Output the (x, y) coordinate of the center of the cell containing the given text.  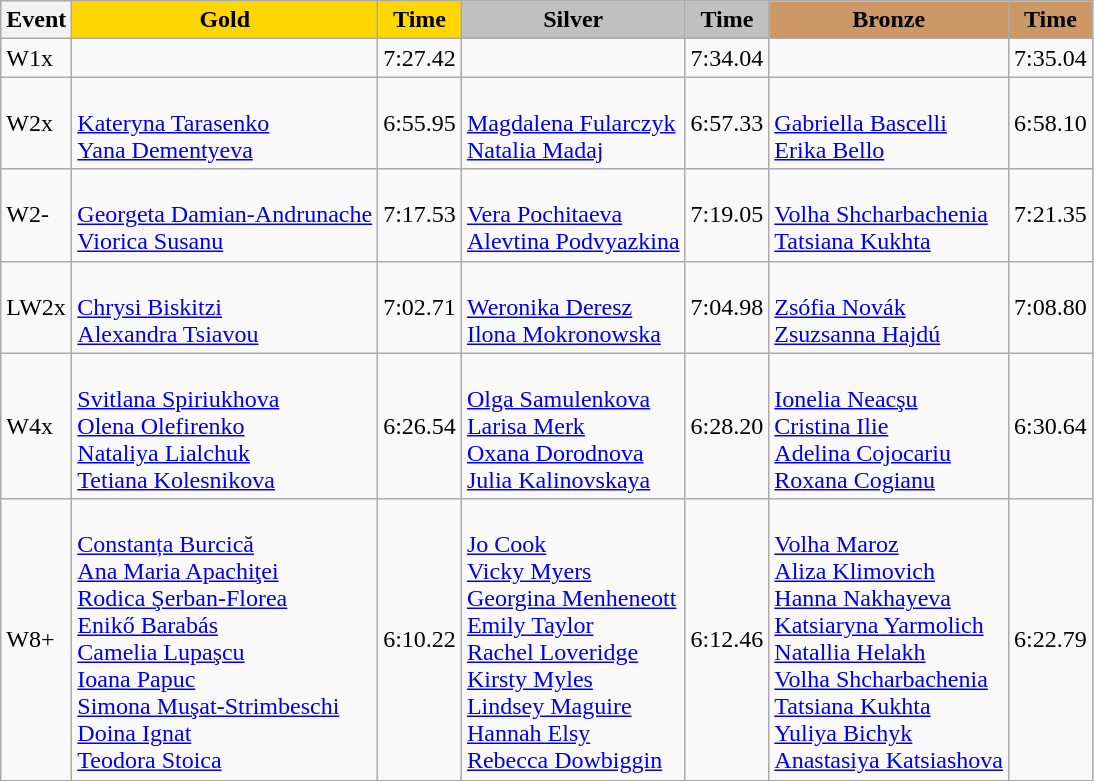
Magdalena Fularczyk Natalia Madaj (573, 123)
7:21.35 (1050, 215)
6:10.22 (420, 640)
Vera Pochitaeva Alevtina Podvyazkina (573, 215)
Svitlana Spiriukhova Olena Olefirenko Nataliya Lialchuk Tetiana Kolesnikova (225, 426)
Zsófia Novák Zsuzsanna Hajdú (889, 307)
Olga Samulenkova Larisa Merk Oxana Dorodnova Julia Kalinovskaya (573, 426)
W8+ (36, 640)
7:17.53 (420, 215)
Weronika Deresz Ilona Mokronowska (573, 307)
7:02.71 (420, 307)
W2- (36, 215)
6:22.79 (1050, 640)
7:04.98 (727, 307)
Georgeta Damian-Andrunache Viorica Susanu (225, 215)
Silver (573, 20)
Bronze (889, 20)
Jo Cook Vicky Myers Georgina Menheneott Emily Taylor Rachel Loveridge Kirsty Myles Lindsey Maguire Hannah Elsy Rebecca Dowbiggin (573, 640)
7:27.42 (420, 58)
7:19.05 (727, 215)
Chrysi Biskitzi Alexandra Tsiavou (225, 307)
6:12.46 (727, 640)
Event (36, 20)
6:30.64 (1050, 426)
Gold (225, 20)
7:08.80 (1050, 307)
W4x (36, 426)
6:57.33 (727, 123)
Ionelia Neacşu Cristina Ilie Adelina Cojocariu Roxana Cogianu (889, 426)
W1x (36, 58)
6:55.95 (420, 123)
7:35.04 (1050, 58)
7:34.04 (727, 58)
W2x (36, 123)
6:28.20 (727, 426)
Volha Shcharbachenia Tatsiana Kukhta (889, 215)
6:58.10 (1050, 123)
Kateryna Tarasenko Yana Dementyeva (225, 123)
6:26.54 (420, 426)
LW2x (36, 307)
Gabriella Bascelli Erika Bello (889, 123)
